Extract the (X, Y) coordinate from the center of the cell holding the provided text.  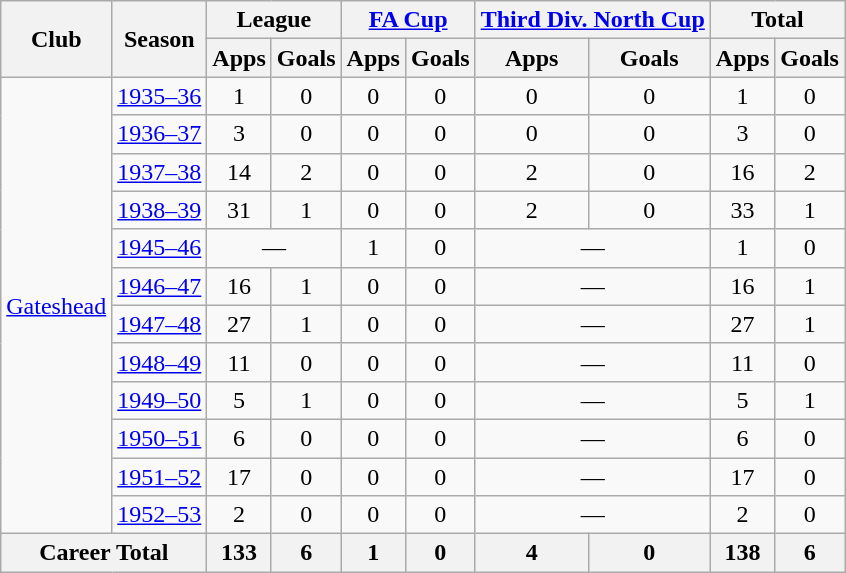
1938–39 (160, 210)
33 (742, 210)
League (274, 20)
14 (239, 172)
Career Total (104, 553)
133 (239, 553)
Season (160, 39)
4 (532, 553)
Third Div. North Cup (592, 20)
1951–52 (160, 477)
1950–51 (160, 438)
FA Cup (408, 20)
Total (777, 20)
138 (742, 553)
1936–37 (160, 134)
1946–47 (160, 286)
1937–38 (160, 172)
31 (239, 210)
1947–48 (160, 324)
1945–46 (160, 248)
Gateshead (56, 306)
1948–49 (160, 362)
1949–50 (160, 400)
1952–53 (160, 515)
1935–36 (160, 96)
Club (56, 39)
